Locate the cell with the specified text and output its [x, y] center coordinate. 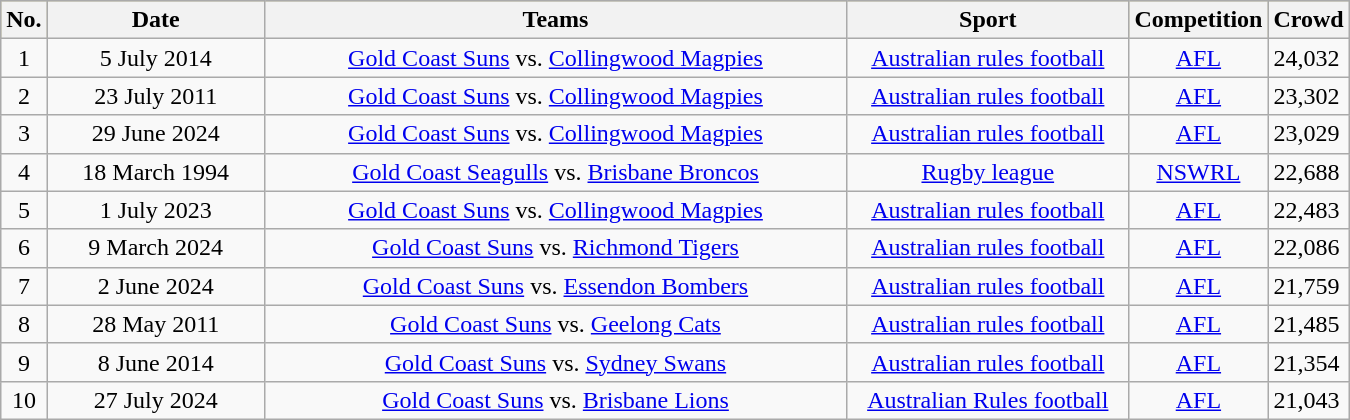
Gold Coast Suns vs. Essendon Bombers [555, 286]
NSWRL [1198, 172]
21,759 [1308, 286]
Rugby league [988, 172]
23 July 2011 [156, 96]
No. [24, 20]
1 July 2023 [156, 210]
10 [24, 400]
22,483 [1308, 210]
Gold Coast Suns vs. Brisbane Lions [555, 400]
5 July 2014 [156, 58]
Gold Coast Suns vs. Geelong Cats [555, 324]
Competition [1198, 20]
23,029 [1308, 134]
21,354 [1308, 362]
5 [24, 210]
22,086 [1308, 248]
27 July 2024 [156, 400]
21,043 [1308, 400]
7 [24, 286]
24,032 [1308, 58]
22,688 [1308, 172]
29 June 2024 [156, 134]
Gold Coast Suns vs. Richmond Tigers [555, 248]
8 [24, 324]
9 March 2024 [156, 248]
Gold Coast Seagulls vs. Brisbane Broncos [555, 172]
2 [24, 96]
2 June 2024 [156, 286]
Date [156, 20]
28 May 2011 [156, 324]
23,302 [1308, 96]
Crowd [1308, 20]
21,485 [1308, 324]
Gold Coast Suns vs. Sydney Swans [555, 362]
1 [24, 58]
4 [24, 172]
Teams [555, 20]
9 [24, 362]
Sport [988, 20]
6 [24, 248]
Australian Rules football [988, 400]
3 [24, 134]
18 March 1994 [156, 172]
8 June 2014 [156, 362]
